Find where the given text appears and provide that cell's center as [x, y] coordinate. 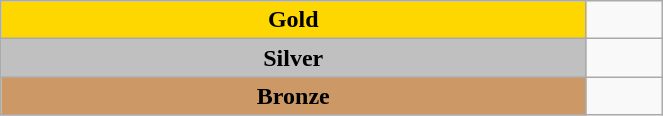
Silver [294, 58]
Bronze [294, 96]
Gold [294, 20]
